Locate the cell with the specified text and output its [x, y] center coordinate. 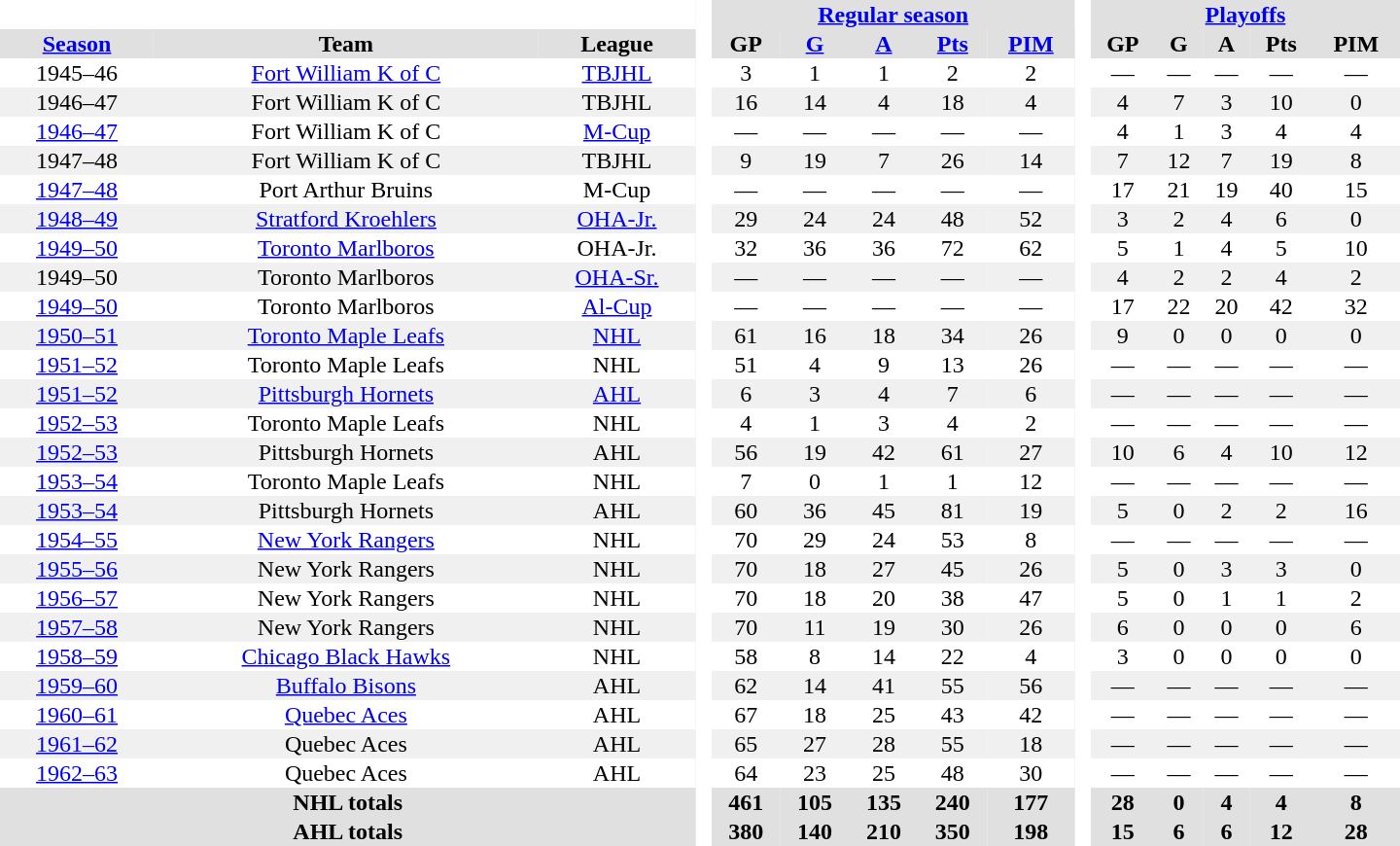
1954–55 [77, 540]
72 [953, 248]
1956–57 [77, 598]
140 [815, 831]
52 [1031, 219]
1959–60 [77, 686]
OHA-Sr. [617, 277]
380 [747, 831]
38 [953, 598]
105 [815, 802]
13 [953, 365]
67 [747, 715]
Port Arthur Bruins [346, 190]
60 [747, 511]
64 [747, 773]
65 [747, 744]
58 [747, 656]
47 [1031, 598]
135 [883, 802]
Season [77, 44]
1955–56 [77, 569]
81 [953, 511]
40 [1281, 190]
Team [346, 44]
1957–58 [77, 627]
1948–49 [77, 219]
Buffalo Bisons [346, 686]
198 [1031, 831]
240 [953, 802]
1962–63 [77, 773]
23 [815, 773]
34 [953, 335]
1961–62 [77, 744]
Chicago Black Hawks [346, 656]
NHL totals [348, 802]
53 [953, 540]
177 [1031, 802]
Regular season [893, 15]
1958–59 [77, 656]
League [617, 44]
1960–61 [77, 715]
41 [883, 686]
21 [1178, 190]
1950–51 [77, 335]
Playoffs [1245, 15]
43 [953, 715]
1945–46 [77, 73]
210 [883, 831]
461 [747, 802]
350 [953, 831]
51 [747, 365]
11 [815, 627]
Stratford Kroehlers [346, 219]
AHL totals [348, 831]
Al-Cup [617, 306]
